Return the (X, Y) coordinate for the center point of the cell that contains the specified text.  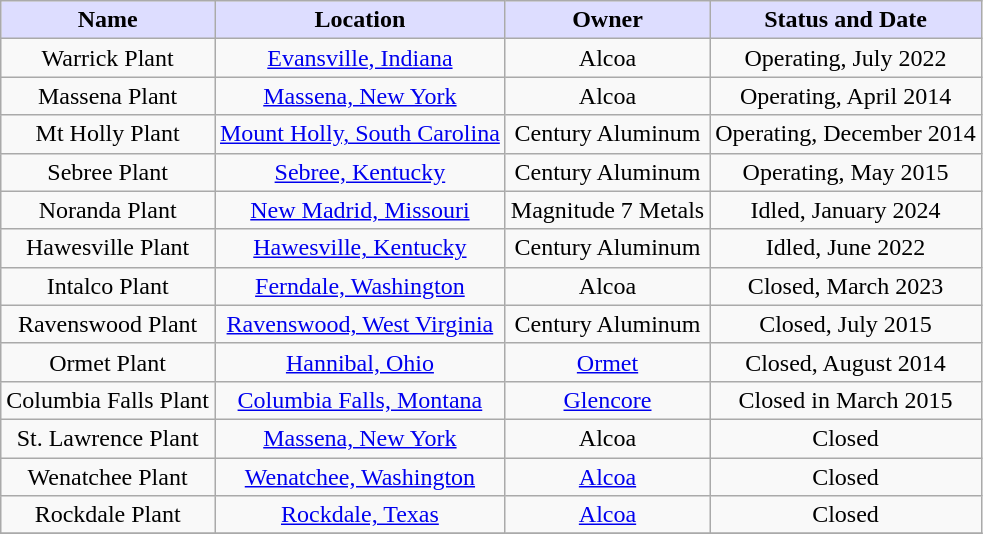
Columbia Falls, Montana (360, 400)
Closed, August 2014 (846, 362)
Closed, March 2023 (846, 286)
Idled, June 2022 (846, 248)
Ferndale, Washington (360, 286)
Rockdale, Texas (360, 515)
Sebree, Kentucky (360, 172)
Operating, April 2014 (846, 96)
Operating, July 2022 (846, 58)
Idled, January 2024 (846, 210)
Ormet (607, 362)
Owner (607, 20)
Ravenswood Plant (108, 324)
Glencore (607, 400)
Mount Holly, South Carolina (360, 134)
Massena Plant (108, 96)
Columbia Falls Plant (108, 400)
Hawesville Plant (108, 248)
Closed in March 2015 (846, 400)
Mt Holly Plant (108, 134)
Operating, May 2015 (846, 172)
Evansville, Indiana (360, 58)
Hannibal, Ohio (360, 362)
Wenatchee, Washington (360, 477)
Noranda Plant (108, 210)
Operating, December 2014 (846, 134)
New Madrid, Missouri (360, 210)
Closed, July 2015 (846, 324)
Location (360, 20)
Name (108, 20)
Magnitude 7 Metals (607, 210)
Warrick Plant (108, 58)
Wenatchee Plant (108, 477)
Ormet Plant (108, 362)
St. Lawrence Plant (108, 438)
Sebree Plant (108, 172)
Hawesville, Kentucky (360, 248)
Ravenswood, West Virginia (360, 324)
Status and Date (846, 20)
Rockdale Plant (108, 515)
Intalco Plant (108, 286)
